Capture the cell that displays the provided text and extract its [X, Y] central coordinate. 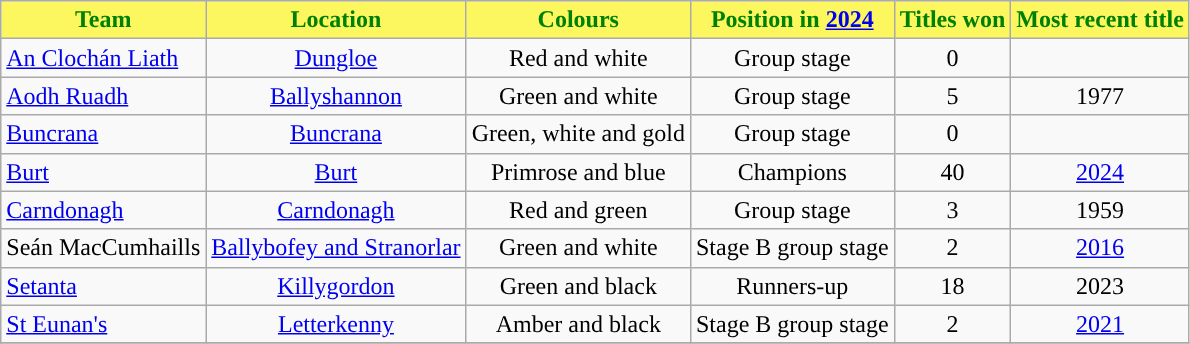
2023 [1100, 286]
Red and white [578, 58]
2016 [1100, 248]
Letterkenny [336, 324]
Ballybofey and Stranorlar [336, 248]
Titles won [952, 20]
Most recent title [1100, 20]
Dungloe [336, 58]
Red and green [578, 210]
1977 [1100, 96]
Ballyshannon [336, 96]
40 [952, 172]
2021 [1100, 324]
Seán MacCumhaills [104, 248]
Team [104, 20]
Primrose and blue [578, 172]
2024 [1100, 172]
Green, white and gold [578, 134]
An Clochán Liath [104, 58]
Aodh Ruadh [104, 96]
Runners-up [792, 286]
St Eunan's [104, 324]
Champions [792, 172]
Location [336, 20]
Killygordon [336, 286]
Position in 2024 [792, 20]
1959 [1100, 210]
Colours [578, 20]
5 [952, 96]
Green and black [578, 286]
3 [952, 210]
Setanta [104, 286]
Amber and black [578, 324]
18 [952, 286]
